From the cell containing the given text, extract its center point as (X, Y) coordinate. 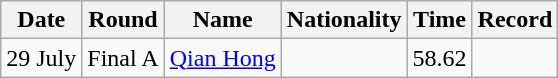
58.62 (440, 58)
Qian Hong (222, 58)
Date (42, 20)
29 July (42, 58)
Name (222, 20)
Final A (123, 58)
Nationality (344, 20)
Record (515, 20)
Time (440, 20)
Round (123, 20)
